Search for the cell housing the specified text and yield its [x, y] center coordinate. 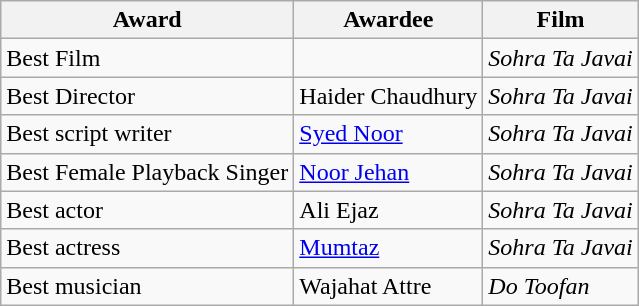
Wajahat Attre [388, 286]
Mumtaz [388, 248]
Best Female Playback Singer [148, 172]
Best Director [148, 96]
Awardee [388, 20]
Syed Noor [388, 134]
Best musician [148, 286]
Award [148, 20]
Haider Chaudhury [388, 96]
Do Toofan [561, 286]
Noor Jehan [388, 172]
Best script writer [148, 134]
Film [561, 20]
Best actor [148, 210]
Best actress [148, 248]
Best Film [148, 58]
Ali Ejaz [388, 210]
